Pinpoint the cell where the given text exists, returning its (X, Y) midpoint coordinate. 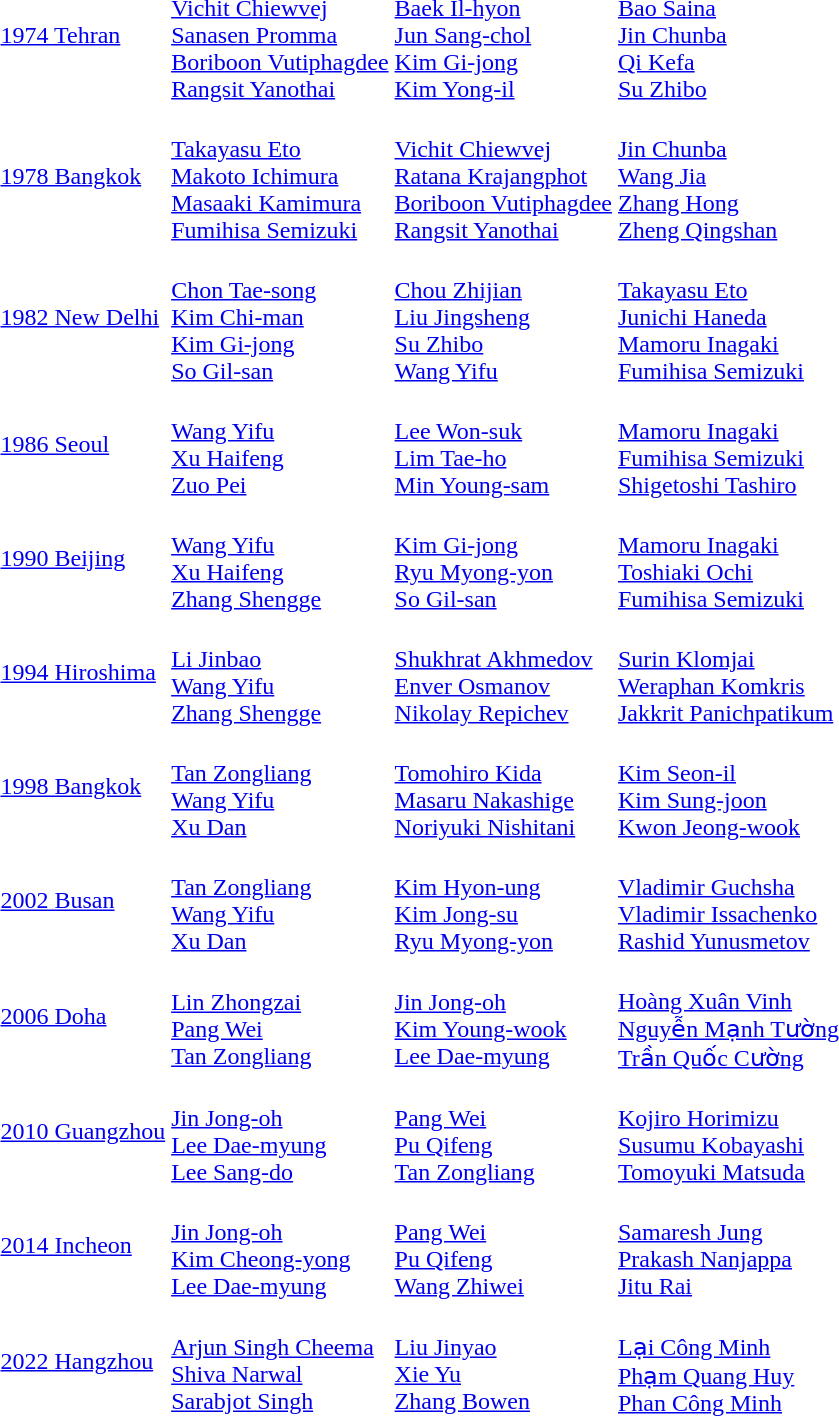
Jin Jong-ohKim Cheong-yongLee Dae-myung (280, 1246)
Tomohiro KidaMasaru NakashigeNoriyuki Nishitani (503, 786)
Wang YifuXu HaifengZuo Pei (280, 444)
Pang WeiPu QifengTan Zongliang (503, 1132)
Kim Hyon-ungKim Jong-suRyu Myong-yon (503, 900)
Kim Gi-jongRyu Myong-yonSo Gil-san (503, 558)
Chou ZhijianLiu JingshengSu ZhiboWang Yifu (503, 317)
Takayasu EtoMakoto IchimuraMasaaki KamimuraFumihisa Semizuki (280, 176)
Jin Jong-ohKim Young-wookLee Dae-myung (503, 1016)
Chon Tae-songKim Chi-manKim Gi-jongSo Gil-san (280, 317)
Lee Won-sukLim Tae-hoMin Young-sam (503, 444)
Vichit ChiewvejRatana KrajangphotBoriboon VutiphagdeeRangsit Yanothai (503, 176)
Wang YifuXu HaifengZhang Shengge (280, 558)
Shukhrat AkhmedovEnver OsmanovNikolay Repichev (503, 672)
Li JinbaoWang YifuZhang Shengge (280, 672)
Pang WeiPu QifengWang Zhiwei (503, 1246)
Jin Jong-ohLee Dae-myungLee Sang-do (280, 1132)
Lin ZhongzaiPang WeiTan Zongliang (280, 1016)
